From the cell containing the given text, extract its center point as (X, Y) coordinate. 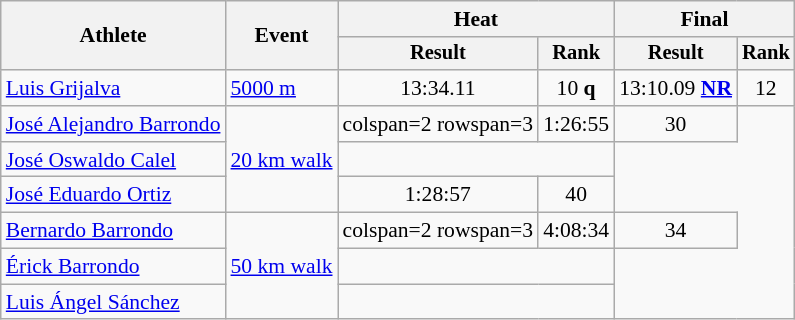
Luis Grijalva (114, 88)
12 (766, 88)
34 (676, 231)
13:10.09 NR (676, 88)
Final (704, 19)
Bernardo Barrondo (114, 231)
Event (281, 36)
30 (676, 124)
Érick Barrondo (114, 267)
1:26:55 (576, 124)
10 q (576, 88)
José Eduardo Ortiz (114, 195)
50 km walk (281, 266)
Luis Ángel Sánchez (114, 302)
5000 m (281, 88)
Athlete (114, 36)
13:34.11 (438, 88)
4:08:34 (576, 231)
José Alejandro Barrondo (114, 124)
1:28:57 (438, 195)
20 km walk (281, 160)
José Oswaldo Calel (114, 160)
40 (576, 195)
Heat (476, 19)
